Provide the (x, y) coordinate of the cell's center where the given text is located.  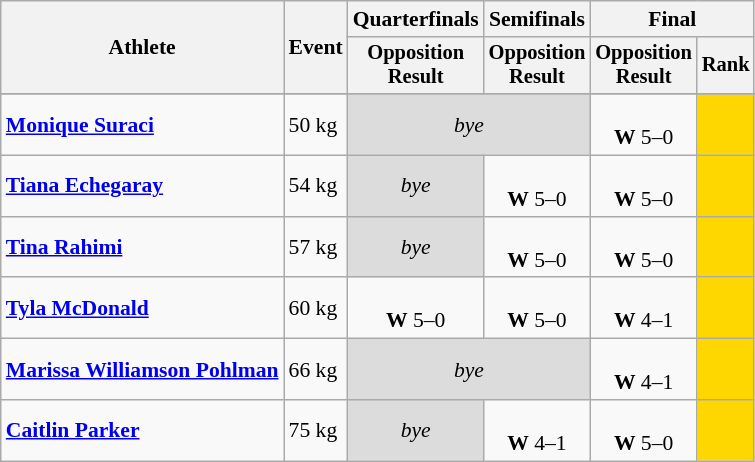
75 kg (316, 430)
Monique Suraci (142, 124)
50 kg (316, 124)
Marissa Williamson Pohlman (142, 370)
60 kg (316, 308)
Final (672, 19)
Tyla McDonald (142, 308)
54 kg (316, 186)
Event (316, 48)
57 kg (316, 248)
Athlete (142, 48)
Tiana Echegaray (142, 186)
Quarterfinals (416, 19)
Rank (726, 66)
66 kg (316, 370)
Semifinals (538, 19)
Tina Rahimi (142, 248)
Caitlin Parker (142, 430)
